Pinpoint the cell where the given text exists, returning its (X, Y) midpoint coordinate. 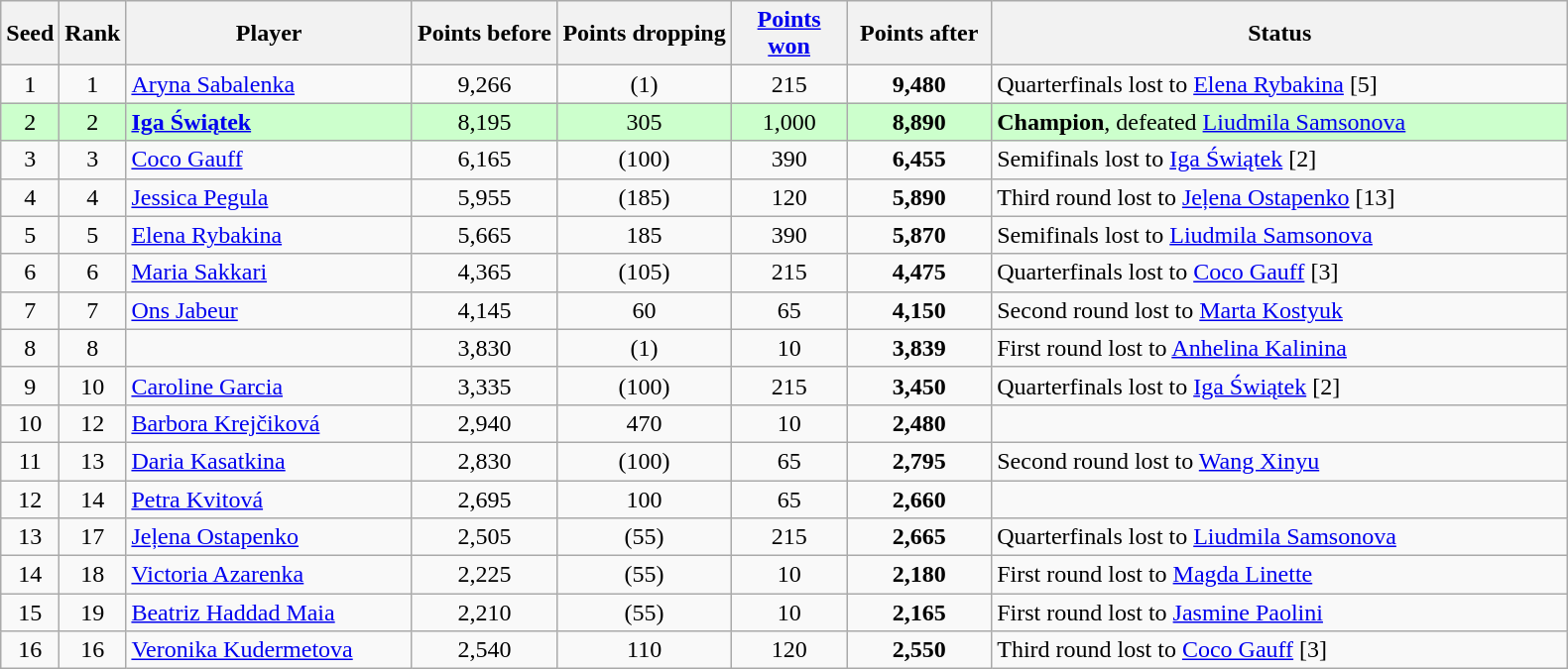
2,550 (919, 650)
2,940 (484, 423)
Status (1279, 34)
3,839 (919, 348)
9,266 (484, 84)
5,870 (919, 235)
15 (30, 613)
1,000 (789, 122)
Rank (93, 34)
Second round lost to Wang Xinyu (1279, 461)
Third round lost to Jeļena Ostapenko [13] (1279, 197)
Quarterfinals lost to Liudmila Samsonova (1279, 537)
5,890 (919, 197)
Aryna Sabalenka (270, 84)
4,150 (919, 310)
2,540 (484, 650)
First round lost to Jasmine Paolini (1279, 613)
Semifinals lost to Liudmila Samsonova (1279, 235)
Coco Gauff (270, 160)
(185) (645, 197)
4,365 (484, 273)
Veronika Kudermetova (270, 650)
2,210 (484, 613)
Daria Kasatkina (270, 461)
Jessica Pegula (270, 197)
3,450 (919, 386)
Jeļena Ostapenko (270, 537)
Quarterfinals lost to Elena Rybakina [5] (1279, 84)
2,830 (484, 461)
Barbora Krejčiková (270, 423)
2,665 (919, 537)
Champion, defeated Liudmila Samsonova (1279, 122)
2,480 (919, 423)
9 (30, 386)
Points before (484, 34)
5,665 (484, 235)
Semifinals lost to Iga Świątek [2] (1279, 160)
Points won (789, 34)
Third round lost to Coco Gauff [3] (1279, 650)
Points after (919, 34)
First round lost to Magda Linette (1279, 575)
2,505 (484, 537)
Quarterfinals lost to Coco Gauff [3] (1279, 273)
4,475 (919, 273)
Quarterfinals lost to Iga Świątek [2] (1279, 386)
19 (93, 613)
17 (93, 537)
5,955 (484, 197)
Ons Jabeur (270, 310)
Second round lost to Marta Kostyuk (1279, 310)
8,890 (919, 122)
2,795 (919, 461)
Petra Kvitová (270, 499)
3,830 (484, 348)
305 (645, 122)
2,165 (919, 613)
3,335 (484, 386)
(105) (645, 273)
2,660 (919, 499)
6,165 (484, 160)
18 (93, 575)
Player (270, 34)
4,145 (484, 310)
110 (645, 650)
2,695 (484, 499)
6,455 (919, 160)
Caroline Garcia (270, 386)
2,225 (484, 575)
100 (645, 499)
First round lost to Anhelina Kalinina (1279, 348)
Beatriz Haddad Maia (270, 613)
2,180 (919, 575)
60 (645, 310)
8,195 (484, 122)
11 (30, 461)
Points dropping (645, 34)
Maria Sakkari (270, 273)
Victoria Azarenka (270, 575)
470 (645, 423)
Seed (30, 34)
9,480 (919, 84)
Elena Rybakina (270, 235)
Iga Świątek (270, 122)
185 (645, 235)
